Scan for the cell matching the given text and deliver its [X, Y] coordinate at center. 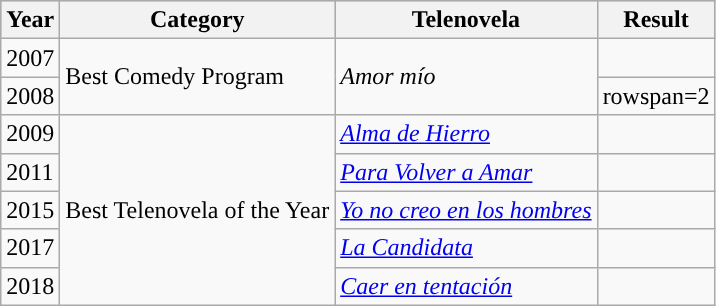
Alma de Hierro [466, 134]
La Candidata [466, 248]
2007 [30, 58]
Amor mío [466, 77]
Yo no creo en los hombres [466, 210]
Telenovela [466, 20]
2017 [30, 248]
Para Volver a Amar [466, 172]
Caer en tentación [466, 286]
rowspan=2 [656, 96]
Result [656, 20]
Best Comedy Program [198, 77]
Year [30, 20]
2009 [30, 134]
Category [198, 20]
2015 [30, 210]
Best Telenovela of the Year [198, 210]
2008 [30, 96]
2018 [30, 286]
2011 [30, 172]
